Find where the given text appears and provide that cell's center as (x, y) coordinate. 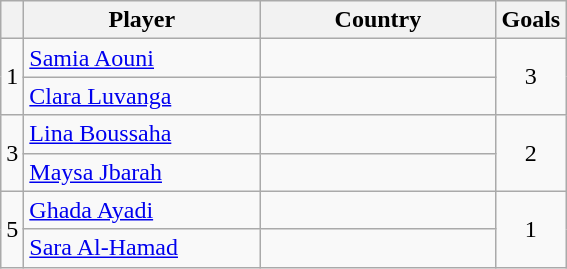
Maysa Jbarah (142, 172)
2 (531, 153)
Country (378, 20)
Ghada Ayadi (142, 210)
Goals (531, 20)
Lina Boussaha (142, 134)
5 (12, 229)
Clara Luvanga (142, 96)
Samia Aouni (142, 58)
Player (142, 20)
Sara Al-Hamad (142, 248)
